From the cell containing the given text, extract its center point as (X, Y) coordinate. 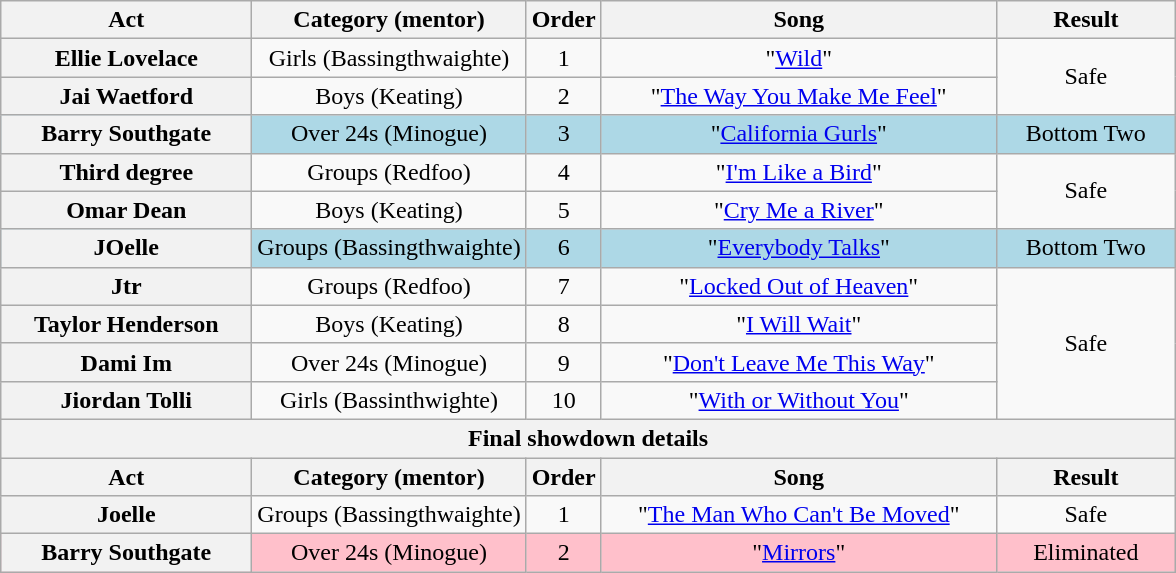
Dami Im (126, 362)
Eliminated (1086, 553)
JOelle (126, 248)
Jiordan Tolli (126, 400)
Jtr (126, 286)
Joelle (126, 515)
"I Will Wait" (798, 324)
Jai Waetford (126, 96)
9 (564, 362)
3 (564, 134)
Girls (Bassinthwighte) (389, 400)
6 (564, 248)
Final showdown details (588, 438)
Third degree (126, 172)
7 (564, 286)
Omar Dean (126, 210)
"The Way You Make Me Feel" (798, 96)
"Locked Out of Heaven" (798, 286)
"I'm Like a Bird" (798, 172)
"Cry Me a River" (798, 210)
Ellie Lovelace (126, 58)
8 (564, 324)
"Mirrors" (798, 553)
"Wild" (798, 58)
"California Gurls" (798, 134)
"The Man Who Can't Be Moved" (798, 515)
Taylor Henderson (126, 324)
"With or Without You" (798, 400)
10 (564, 400)
Girls (Bassingthwaighte) (389, 58)
"Don't Leave Me This Way" (798, 362)
4 (564, 172)
"Everybody Talks" (798, 248)
5 (564, 210)
